Identify which cell holds the provided text, then report its [x, y] central coordinate. 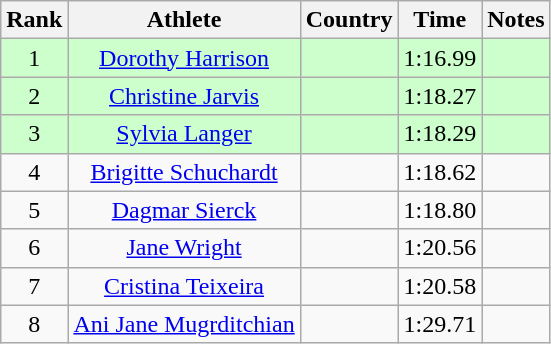
Country [349, 20]
Sylvia Langer [184, 134]
1:18.62 [440, 172]
Time [440, 20]
1:18.27 [440, 96]
6 [34, 248]
Notes [516, 20]
Christine Jarvis [184, 96]
8 [34, 324]
3 [34, 134]
5 [34, 210]
1:20.58 [440, 286]
Cristina Teixeira [184, 286]
1:18.29 [440, 134]
1:18.80 [440, 210]
Rank [34, 20]
Brigitte Schuchardt [184, 172]
1:29.71 [440, 324]
4 [34, 172]
Dorothy Harrison [184, 58]
Athlete [184, 20]
Dagmar Sierck [184, 210]
7 [34, 286]
1:16.99 [440, 58]
Ani Jane Mugrditchian [184, 324]
1:20.56 [440, 248]
1 [34, 58]
2 [34, 96]
Jane Wright [184, 248]
